For the text-containing cell, return its midpoint in (X, Y) coordinate format. 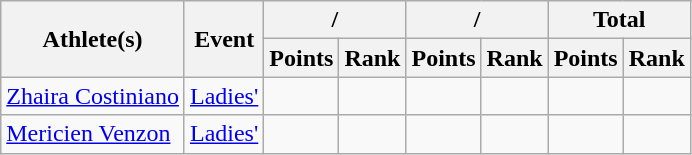
Athlete(s) (93, 39)
Zhaira Costiniano (93, 96)
Event (224, 39)
Mericien Venzon (93, 134)
Total (619, 20)
